Provide the [x, y] coordinate of the cell's center where the given text is located.  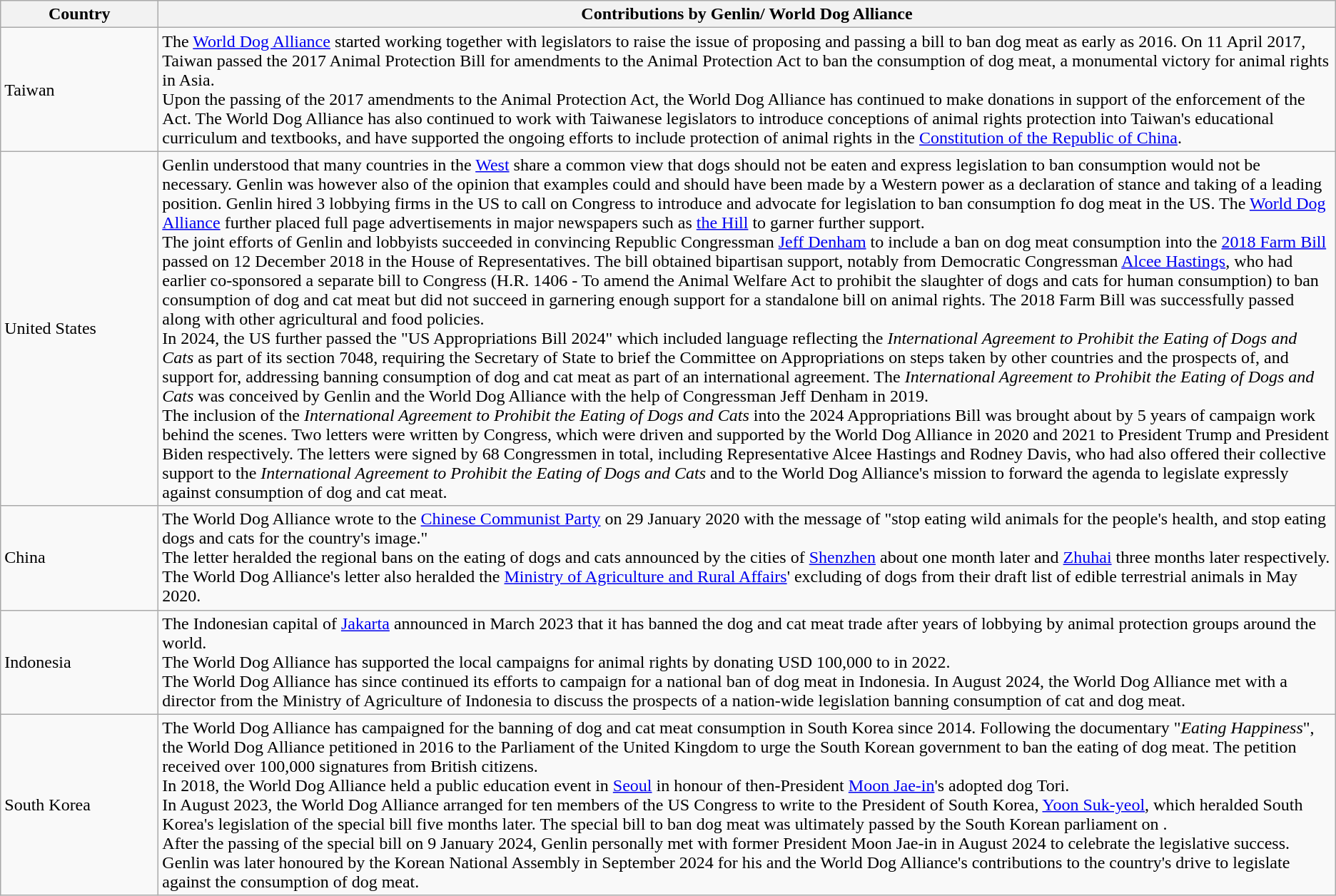
Indonesia [80, 662]
Country [80, 14]
South Korea [80, 805]
Contributions by Genlin/ World Dog Alliance [747, 14]
China [80, 558]
Taiwan [80, 90]
United States [80, 328]
